Pinpoint the cell where the given text exists, returning its (x, y) midpoint coordinate. 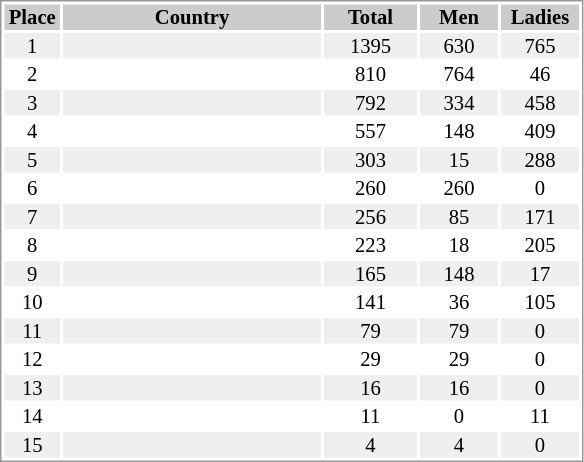
810 (370, 75)
458 (540, 103)
630 (459, 46)
1395 (370, 46)
5 (32, 160)
36 (459, 303)
17 (540, 274)
557 (370, 131)
171 (540, 217)
765 (540, 46)
764 (459, 75)
Total (370, 17)
1 (32, 46)
13 (32, 388)
10 (32, 303)
205 (540, 245)
18 (459, 245)
6 (32, 189)
256 (370, 217)
334 (459, 103)
2 (32, 75)
Ladies (540, 17)
165 (370, 274)
409 (540, 131)
105 (540, 303)
3 (32, 103)
8 (32, 245)
223 (370, 245)
141 (370, 303)
303 (370, 160)
Country (192, 17)
7 (32, 217)
12 (32, 359)
Men (459, 17)
14 (32, 417)
Place (32, 17)
792 (370, 103)
85 (459, 217)
9 (32, 274)
46 (540, 75)
288 (540, 160)
